Provide the (X, Y) coordinate of the cell's center where the given text is located.  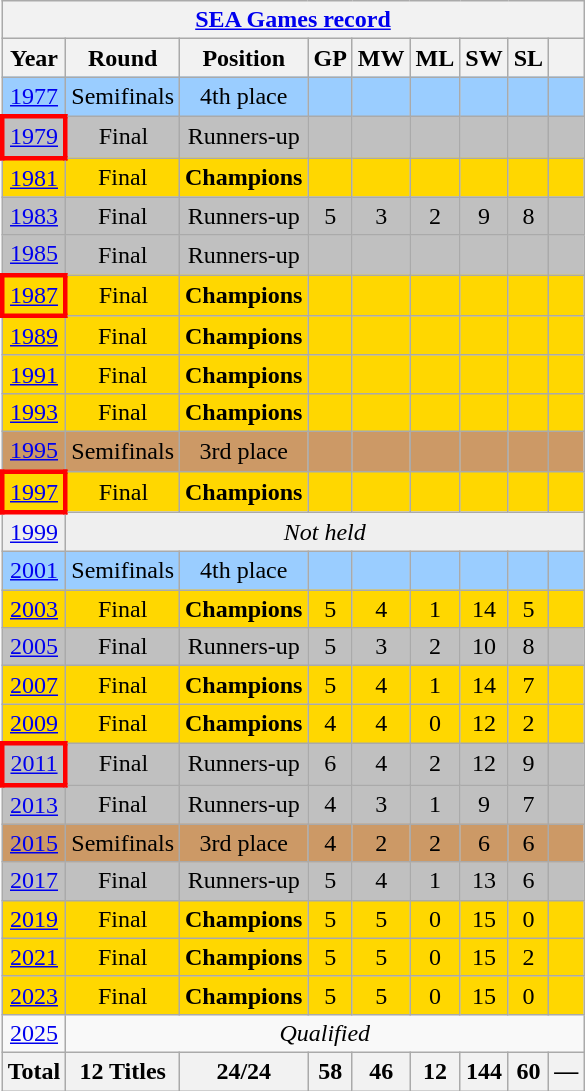
2001 (34, 571)
12 Titles (123, 1071)
1999 (34, 532)
1995 (34, 451)
2021 (34, 957)
2011 (34, 764)
ML (435, 58)
2013 (34, 804)
Position (244, 58)
2017 (34, 881)
10 (484, 647)
24/24 (244, 1071)
144 (484, 1071)
2003 (34, 609)
Not held (325, 532)
SEA Games record (292, 20)
2023 (34, 995)
13 (484, 881)
1979 (34, 136)
Qualified (325, 1033)
MW (381, 58)
GP (330, 58)
1991 (34, 374)
46 (381, 1071)
2025 (34, 1033)
— (566, 1071)
58 (330, 1071)
Year (34, 58)
1977 (34, 97)
1983 (34, 216)
Total (34, 1071)
1987 (34, 296)
60 (528, 1071)
Round (123, 58)
SW (484, 58)
SL (528, 58)
2015 (34, 843)
1985 (34, 255)
2007 (34, 685)
1993 (34, 412)
1997 (34, 492)
1989 (34, 336)
2009 (34, 724)
1981 (34, 178)
2005 (34, 647)
2019 (34, 919)
